Locate the cell with the specified text and output its (x, y) center coordinate. 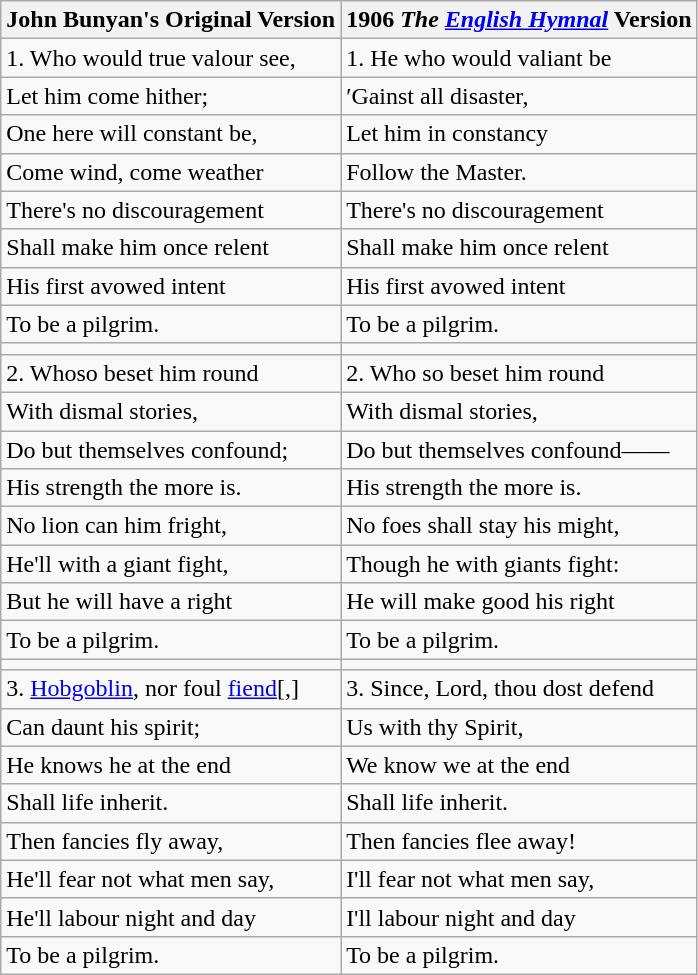
2. Who so beset him round (519, 373)
Us with thy Spirit, (519, 727)
No lion can him fright, (171, 526)
2. Whoso beset him round (171, 373)
3. Hobgoblin, nor foul fiend[,] (171, 689)
Then fancies flee away! (519, 841)
John Bunyan's Original Version (171, 20)
No foes shall stay his might, (519, 526)
I'll fear not what men say, (519, 879)
1. He who would valiant be (519, 58)
But he will have a right (171, 602)
He will make good his right (519, 602)
Can daunt his spirit; (171, 727)
Follow the Master. (519, 172)
He'll with a giant fight, (171, 564)
We know we at the end (519, 765)
3. Since, Lord, thou dost defend (519, 689)
1. Who would true valour see, (171, 58)
One here will constant be, (171, 134)
Then fancies fly away, (171, 841)
He knows he at the end (171, 765)
Let him in constancy (519, 134)
Let him come hither; (171, 96)
I'll labour night and day (519, 917)
Come wind, come weather (171, 172)
Though he with giants fight: (519, 564)
Do but themselves confound; (171, 449)
Do but themselves confound—— (519, 449)
He'll fear not what men say, (171, 879)
′Gainst all disaster, (519, 96)
1906 The English Hymnal Version (519, 20)
He'll labour night and day (171, 917)
